Output the [x, y] coordinate of the center of the cell containing the given text.  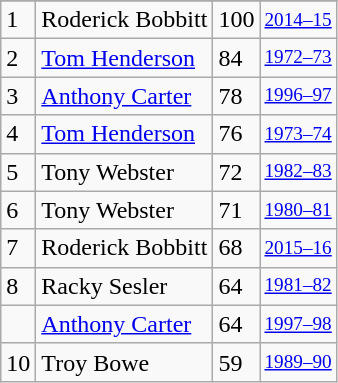
1980–81 [298, 210]
10 [18, 362]
1996–97 [298, 96]
5 [18, 172]
4 [18, 134]
59 [236, 362]
1 [18, 20]
68 [236, 248]
7 [18, 248]
1989–90 [298, 362]
71 [236, 210]
Racky Sesler [124, 286]
76 [236, 134]
84 [236, 58]
78 [236, 96]
6 [18, 210]
1972–73 [298, 58]
1973–74 [298, 134]
1997–98 [298, 324]
72 [236, 172]
100 [236, 20]
2 [18, 58]
Troy Bowe [124, 362]
1981–82 [298, 286]
2014–15 [298, 20]
1982–83 [298, 172]
3 [18, 96]
2015–16 [298, 248]
8 [18, 286]
